For the text-containing cell, return its midpoint in [x, y] coordinate format. 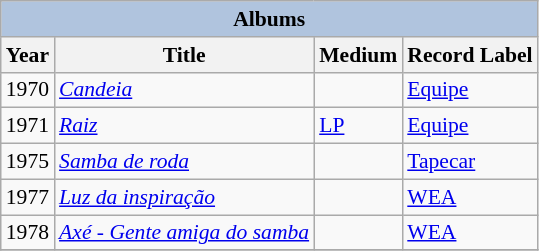
1971 [28, 126]
Raiz [184, 126]
Medium [358, 55]
Title [184, 55]
Year [28, 55]
Candeia [184, 90]
Samba de roda [184, 162]
Luz da inspiração [184, 197]
LP [358, 126]
1970 [28, 90]
1978 [28, 233]
1977 [28, 197]
Axé - Gente amiga do samba [184, 233]
1975 [28, 162]
Record Label [470, 55]
Albums [270, 19]
Tapecar [470, 162]
